Extract the [x, y] coordinate from the center of the cell holding the provided text.  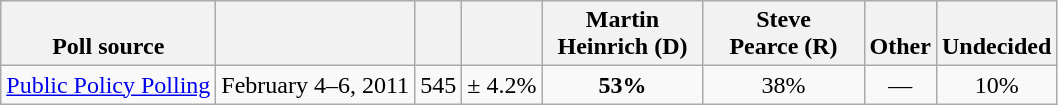
10% [996, 85]
Poll source [108, 34]
Undecided [996, 34]
53% [622, 85]
Other [900, 34]
545 [438, 85]
February 4–6, 2011 [316, 85]
± 4.2% [502, 85]
StevePearce (R) [784, 34]
Public Policy Polling [108, 85]
38% [784, 85]
MartinHeinrich (D) [622, 34]
— [900, 85]
